Pinpoint the cell where the given text exists, returning its (X, Y) midpoint coordinate. 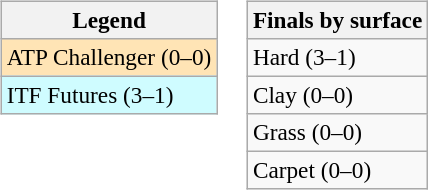
Finals by surface (337, 20)
Grass (0–0) (337, 133)
Clay (0–0) (337, 95)
Hard (3–1) (337, 57)
ATP Challenger (0–0) (108, 57)
Carpet (0–0) (337, 171)
Legend (108, 20)
ITF Futures (3–1) (108, 95)
